Detect which cell encompasses the target text, then output its (X, Y) center coordinate. 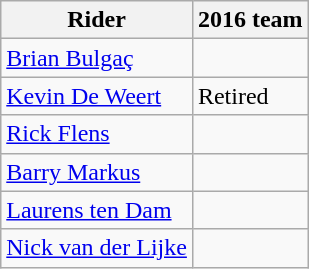
Kevin De Weert (97, 96)
Laurens ten Dam (97, 210)
Nick van der Lijke (97, 248)
Brian Bulgaç (97, 58)
Rider (97, 20)
2016 team (250, 20)
Barry Markus (97, 172)
Retired (250, 96)
Rick Flens (97, 134)
